Find where the given text appears and provide that cell's center as [x, y] coordinate. 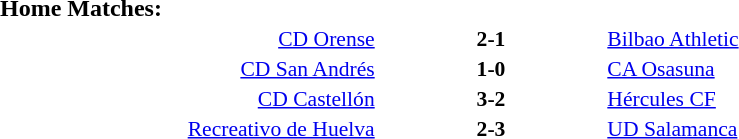
3-2 [492, 98]
1-0 [492, 68]
2-1 [492, 38]
